Return (x, y) of the center of cell containing provided text 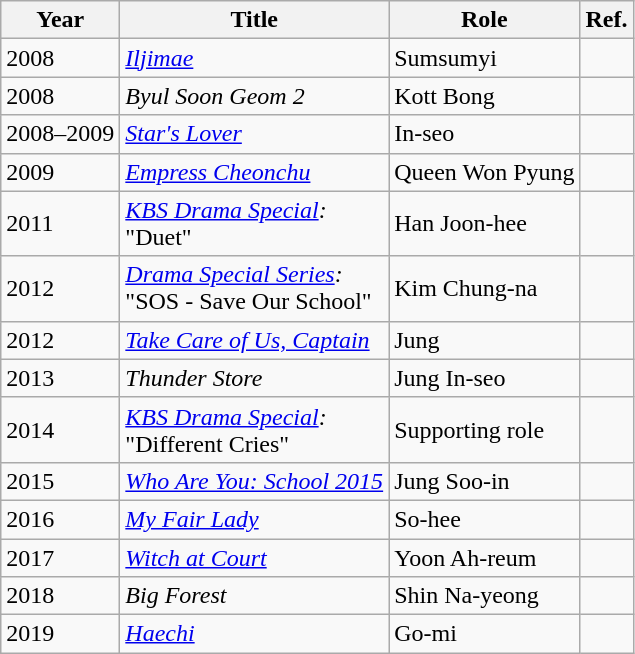
So-hee (484, 519)
2015 (60, 481)
2013 (60, 378)
Who Are You: School 2015 (254, 481)
Thunder Store (254, 378)
In-seo (484, 134)
Iljimae (254, 58)
2009 (60, 172)
Jung (484, 340)
KBS Drama Special:"Duet" (254, 224)
Go-mi (484, 634)
Take Care of Us, Captain (254, 340)
Jung In-seo (484, 378)
2019 (60, 634)
Kott Bong (484, 96)
Yoon Ah-reum (484, 557)
Kim Chung-na (484, 288)
Star's Lover (254, 134)
Year (60, 20)
Drama Special Series:"SOS - Save Our School" (254, 288)
KBS Drama Special:"Different Cries" (254, 430)
Witch at Court (254, 557)
2017 (60, 557)
2008–2009 (60, 134)
My Fair Lady (254, 519)
Shin Na-yeong (484, 596)
Supporting role (484, 430)
Big Forest (254, 596)
Haechi (254, 634)
Empress Cheonchu (254, 172)
Jung Soo-in (484, 481)
Title (254, 20)
2016 (60, 519)
2011 (60, 224)
Han Joon-hee (484, 224)
Byul Soon Geom 2 (254, 96)
Ref. (606, 20)
Role (484, 20)
2018 (60, 596)
Queen Won Pyung (484, 172)
Sumsumyi (484, 58)
2014 (60, 430)
